Locate the cell with the specified text and output its (X, Y) center coordinate. 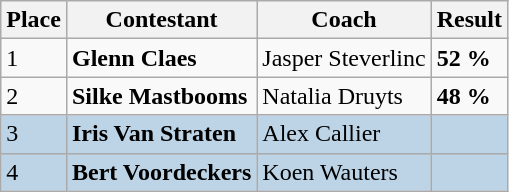
Contestant (161, 20)
48 % (469, 96)
Glenn Claes (161, 58)
Result (469, 20)
Place (34, 20)
Alex Callier (344, 134)
Koen Wauters (344, 172)
3 (34, 134)
Iris Van Straten (161, 134)
Natalia Druyts (344, 96)
52 % (469, 58)
1 (34, 58)
Silke Mastbooms (161, 96)
Bert Voordeckers (161, 172)
Coach (344, 20)
Jasper Steverlinc (344, 58)
2 (34, 96)
4 (34, 172)
